Locate the cell with the specified text and output its [x, y] center coordinate. 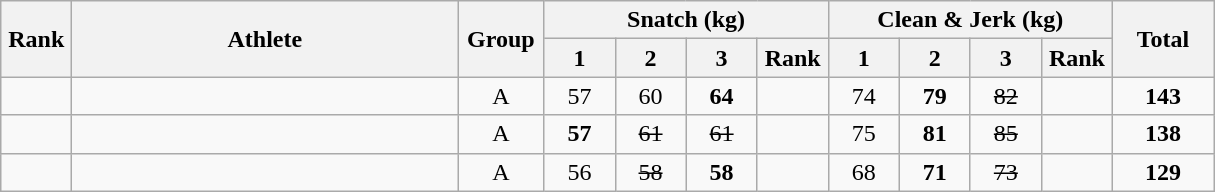
68 [864, 172]
Clean & Jerk (kg) [970, 20]
73 [1006, 172]
71 [934, 172]
85 [1006, 134]
138 [1162, 134]
75 [864, 134]
Athlete [265, 39]
Snatch (kg) [686, 20]
129 [1162, 172]
56 [580, 172]
Total [1162, 39]
79 [934, 96]
82 [1006, 96]
81 [934, 134]
Group [501, 39]
60 [650, 96]
74 [864, 96]
64 [722, 96]
143 [1162, 96]
